Capture the cell that displays the provided text and extract its (X, Y) central coordinate. 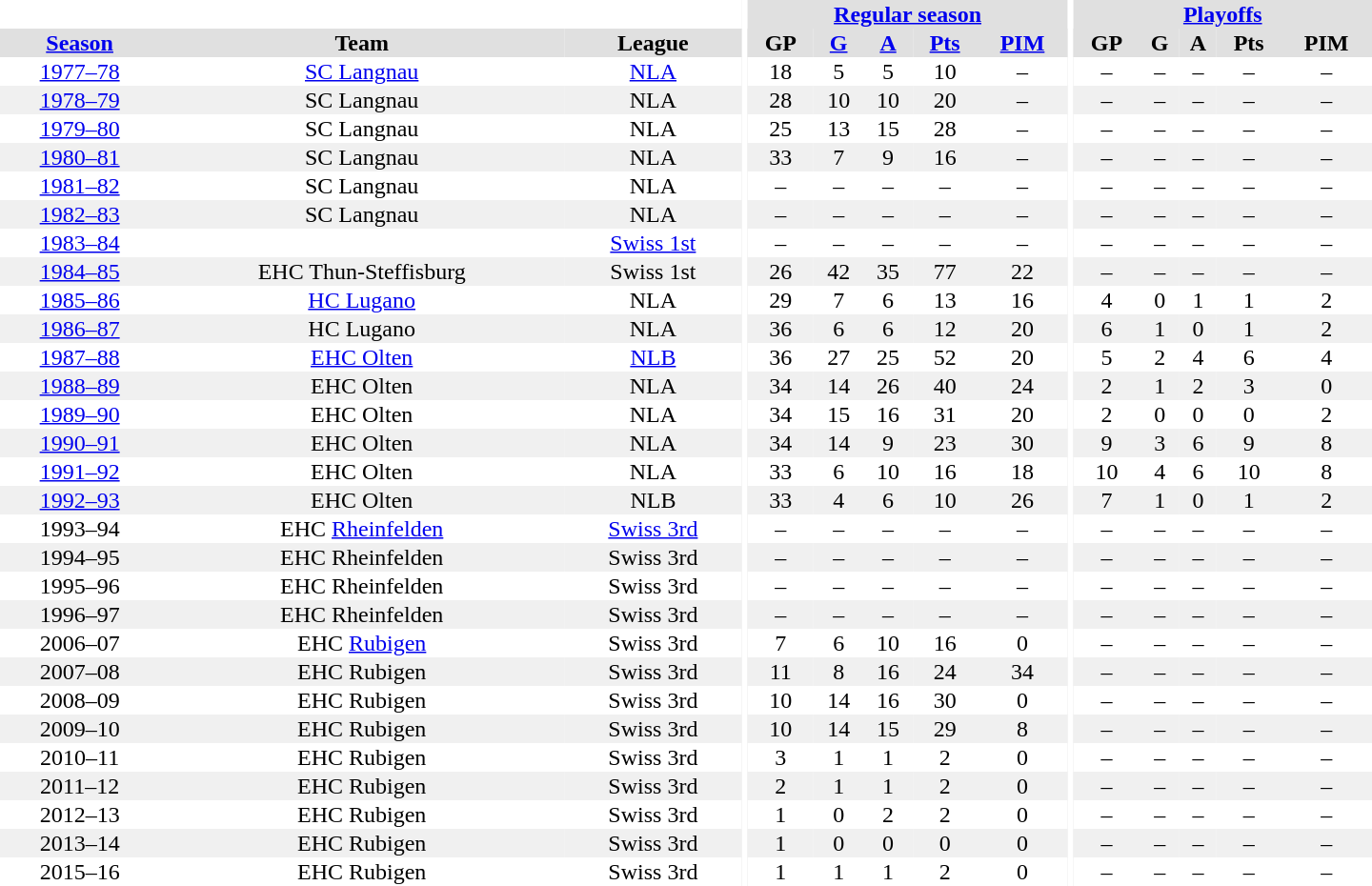
1981–82 (80, 186)
Season (80, 43)
2007–08 (80, 672)
35 (888, 272)
EHC Thun-Steffisburg (362, 272)
Team (362, 43)
1989–90 (80, 414)
Regular season (907, 14)
52 (945, 357)
1995–96 (80, 586)
1996–97 (80, 614)
2008–09 (80, 700)
1986–87 (80, 329)
1977–78 (80, 71)
1978–79 (80, 100)
Playoffs (1222, 14)
11 (780, 672)
1987–88 (80, 357)
2006–07 (80, 643)
1991–92 (80, 472)
1988–89 (80, 386)
23 (945, 443)
12 (945, 329)
27 (838, 357)
22 (1021, 272)
2009–10 (80, 729)
2015–16 (80, 872)
1990–91 (80, 443)
1993–94 (80, 529)
League (654, 43)
1985–86 (80, 300)
2011–12 (80, 786)
1994–95 (80, 557)
40 (945, 386)
77 (945, 272)
1982–83 (80, 214)
1984–85 (80, 272)
2013–14 (80, 843)
1979–80 (80, 129)
1992–93 (80, 500)
31 (945, 414)
2010–11 (80, 757)
42 (838, 272)
1983–84 (80, 243)
1980–81 (80, 157)
2012–13 (80, 815)
